Extract the [x, y] coordinate from the center of the cell holding the provided text.  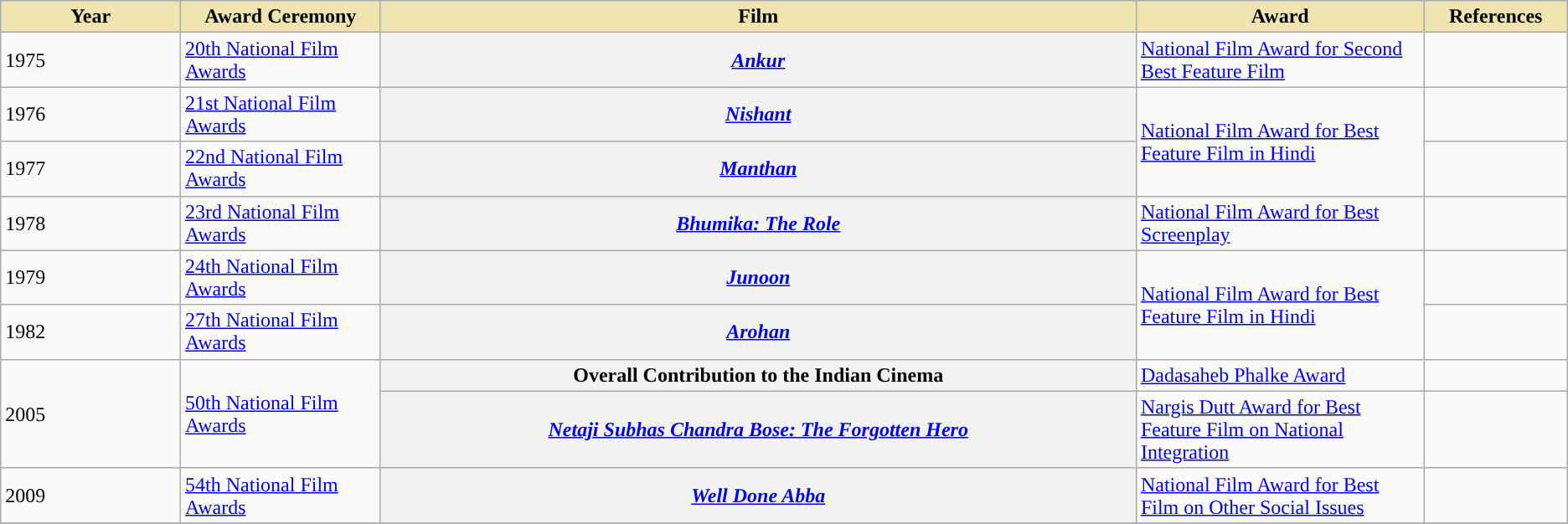
23rd National Film Awards [281, 223]
1979 [90, 278]
1975 [90, 60]
Film [758, 17]
1982 [90, 331]
Netaji Subhas Chandra Bose: The Forgotten Hero [758, 429]
Ankur [758, 60]
Bhumika: The Role [758, 223]
1978 [90, 223]
Overall Contribution to the Indian Cinema [758, 375]
National Film Award for Best Film on Other Social Issues [1280, 496]
Award [1280, 17]
2009 [90, 496]
50th National Film Awards [281, 414]
24th National Film Awards [281, 278]
1977 [90, 169]
54th National Film Awards [281, 496]
20th National Film Awards [281, 60]
Junoon [758, 278]
Award Ceremony [281, 17]
Nargis Dutt Award for Best Feature Film on National Integration [1280, 429]
22nd National Film Awards [281, 169]
Nishant [758, 114]
2005 [90, 414]
Manthan [758, 169]
References [1496, 17]
21st National Film Awards [281, 114]
Arohan [758, 331]
27th National Film Awards [281, 331]
Well Done Abba [758, 496]
National Film Award for Best Screenplay [1280, 223]
National Film Award for Second Best Feature Film [1280, 60]
Year [90, 17]
1976 [90, 114]
Dadasaheb Phalke Award [1280, 375]
